Identify which cell holds the provided text, then report its (x, y) central coordinate. 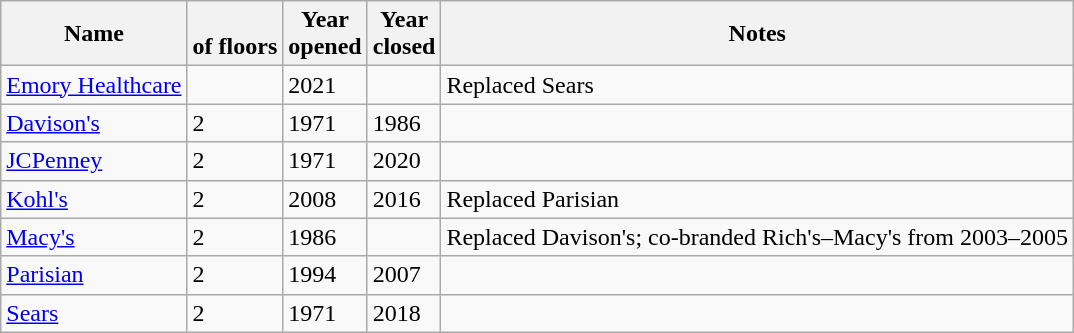
Yearopened (325, 34)
Kohl's (94, 199)
2008 (325, 199)
JCPenney (94, 161)
Emory Healthcare (94, 85)
Replaced Sears (758, 85)
of floors (235, 34)
Replaced Davison's; co-branded Rich's–Macy's from 2003–2005 (758, 237)
Parisian (94, 275)
2007 (404, 275)
1994 (325, 275)
2021 (325, 85)
Davison's (94, 123)
Replaced Parisian (758, 199)
Sears (94, 313)
Macy's (94, 237)
Notes (758, 34)
2016 (404, 199)
Yearclosed (404, 34)
Name (94, 34)
2020 (404, 161)
2018 (404, 313)
